For the text-containing cell, return its midpoint in (x, y) coordinate format. 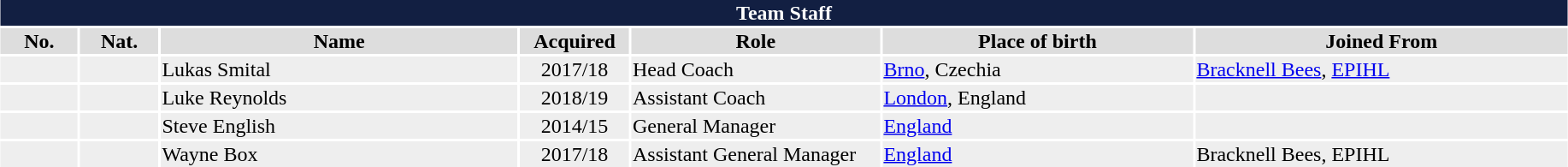
Head Coach (755, 69)
Place of birth (1038, 41)
No. (39, 41)
Luke Reynolds (339, 98)
Joined From (1382, 41)
Wayne Box (339, 154)
Nat. (120, 41)
Assistant Coach (755, 98)
Name (339, 41)
Team Staff (783, 13)
General Manager (755, 126)
2014/15 (575, 126)
Lukas Smital (339, 69)
London, England (1038, 98)
Steve English (339, 126)
2018/19 (575, 98)
Assistant General Manager (755, 154)
Role (755, 41)
Brno, Czechia (1038, 69)
Acquired (575, 41)
